Extract the (x, y) coordinate from the center of the cell holding the provided text.  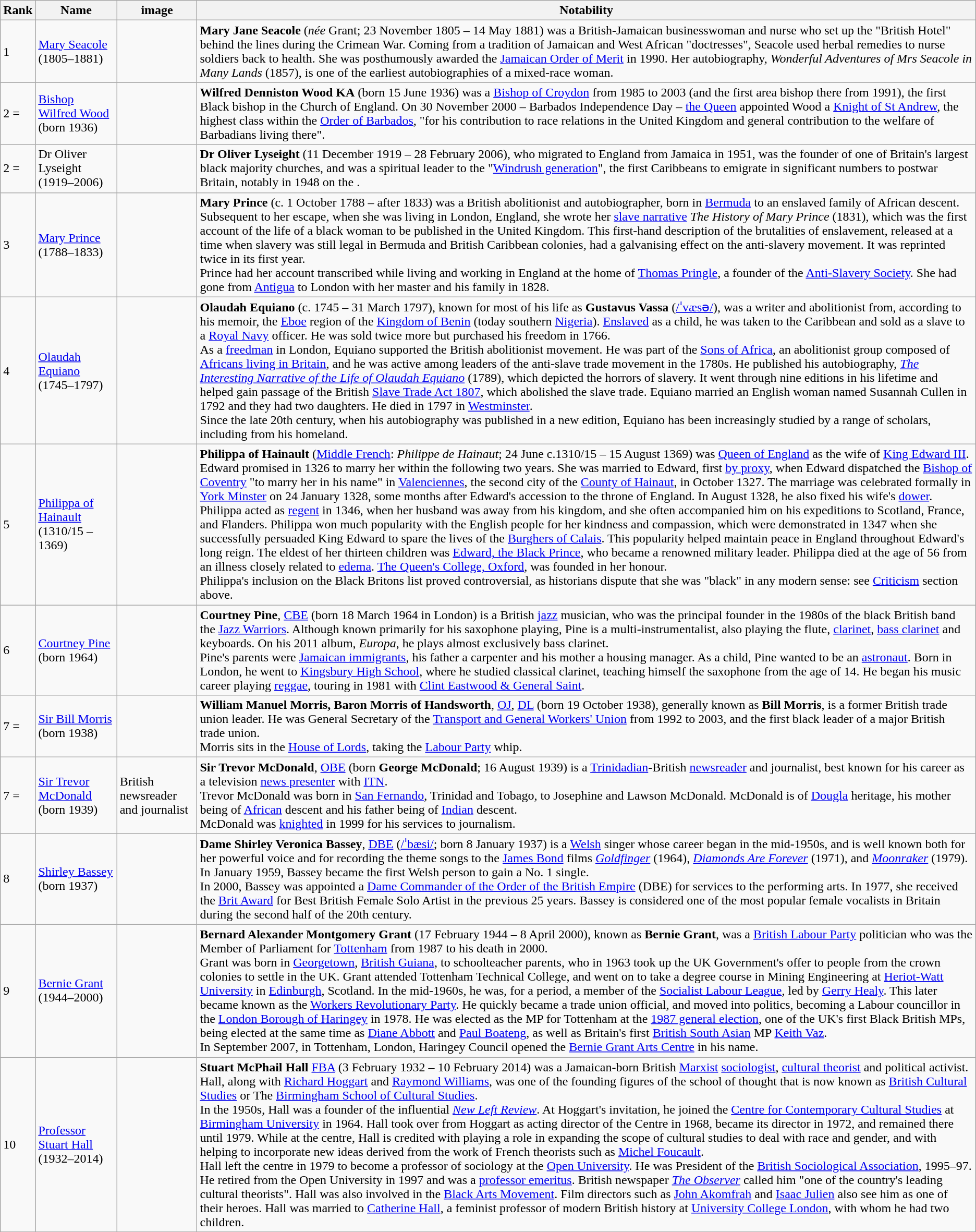
Rank (18, 10)
Bernie Grant (1944–2000) (76, 991)
Shirley Bassey (born 1937) (76, 879)
4 (18, 370)
image (157, 10)
Name (76, 10)
Mary Prince (1788–1833) (76, 245)
Sir Bill Morris (born 1938) (76, 726)
Courtney Pine (born 1964) (76, 650)
3 (18, 245)
Mary Seacole (1805–1881) (76, 51)
8 (18, 879)
British newsreader and journalist (157, 795)
Bishop Wilfred Wood (born 1936) (76, 114)
Olaudah Equiano (1745–1797) (76, 370)
Sir Trevor McDonald (born 1939) (76, 795)
10 (18, 1144)
5 (18, 525)
Philippa of Hainault (1310/15 – 1369) (76, 525)
1 (18, 51)
Notability (586, 10)
9 (18, 991)
Professor Stuart Hall (1932–2014) (76, 1144)
Dr Oliver Lyseight (1919–2006) (76, 168)
6 (18, 650)
